Determine the [x, y] coordinate at the center of the cell enclosing the given text.  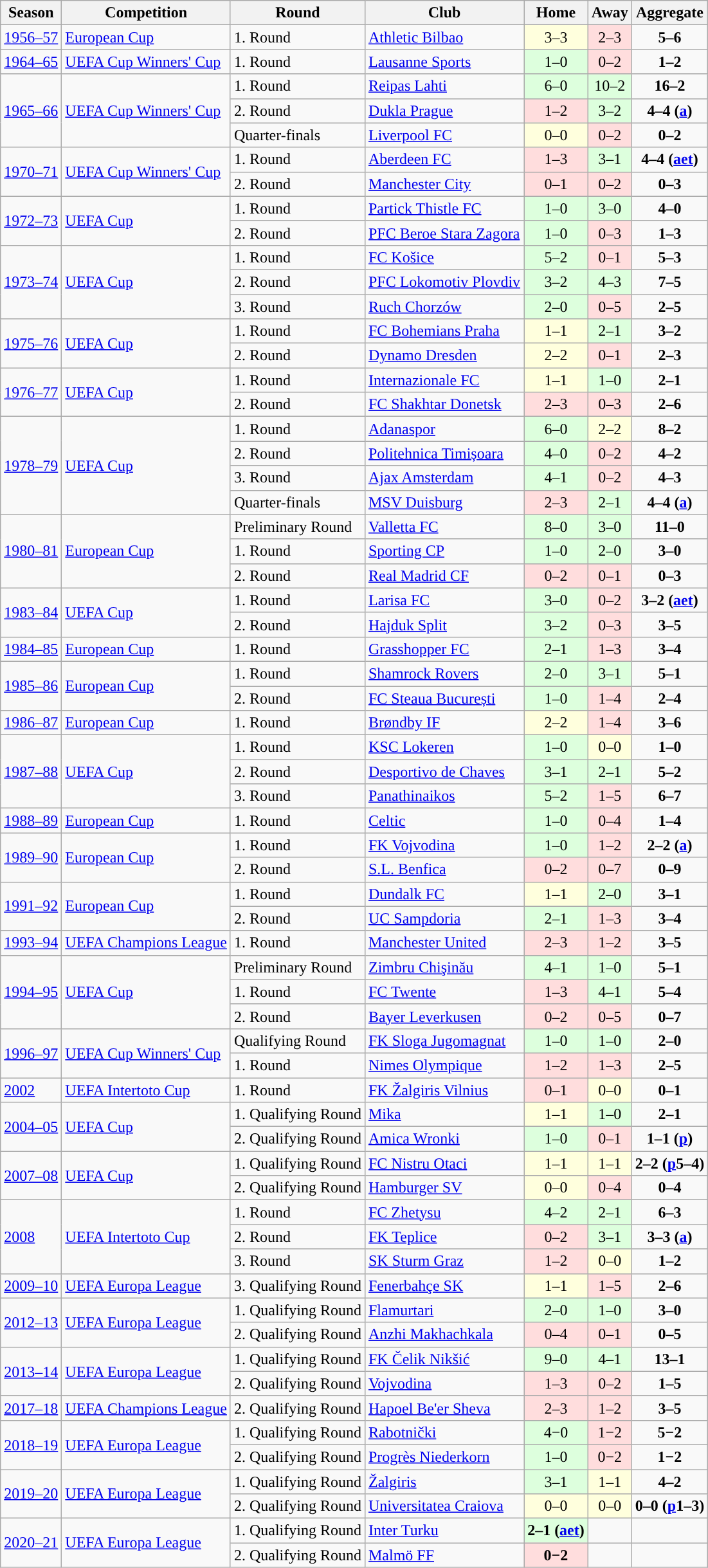
Club [444, 13]
Dukla Prague [444, 111]
Mika [444, 1115]
1980–81 [31, 551]
3–3 [556, 37]
MSV Duisburg [444, 502]
2007–08 [31, 1176]
Grasshopper FC [444, 649]
11–0 [669, 527]
9–0 [556, 1359]
Amica Wronki [444, 1139]
1993–94 [31, 943]
KSC Lokeren [444, 747]
5–6 [669, 37]
1988–89 [31, 821]
Sporting CP [444, 551]
Žalgiris [444, 1481]
2013–14 [31, 1371]
1991–92 [31, 906]
Panathinaikos [444, 796]
FC Steaua București [444, 698]
5−2 [669, 1432]
Manchester City [444, 184]
1984–85 [31, 649]
PFC Beroe Stara Zagora [444, 233]
16–2 [669, 86]
Dynamo Dresden [444, 356]
2019–20 [31, 1493]
Competition [147, 13]
Nimes Olympique [444, 1065]
Inter Turku [444, 1531]
Liverpool FC [444, 135]
Ajax Amsterdam [444, 478]
1970–71 [31, 172]
Valletta FC [444, 527]
FK Teplice [444, 1237]
2–2 (p5–4) [669, 1163]
1987–88 [31, 772]
8–2 [669, 429]
Manchester United [444, 943]
FK Vojvodina [444, 845]
Fenerbahçe SK [444, 1286]
Vojvodina [444, 1383]
Desportivo de Chaves [444, 772]
1–1 (p) [669, 1139]
2012–13 [31, 1322]
13–1 [669, 1359]
3. Qualifying Round [297, 1286]
2002 [31, 1090]
1994–95 [31, 992]
Politehnica Timișoara [444, 453]
S.L. Benfica [444, 870]
3–3 (a) [669, 1237]
FC Nistru Otaci [444, 1163]
Round [297, 13]
Away [610, 13]
Anzhi Makhachkala [444, 1335]
Brøndby IF [444, 723]
Adanaspor [444, 429]
Partick Thistle FC [444, 208]
5–3 [669, 257]
0–9 [669, 870]
3–6 [669, 723]
Season [31, 13]
FK Čelik Nikšić [444, 1359]
6–3 [669, 1212]
FC Košice [444, 257]
8–0 [556, 527]
FC Bohemians Praha [444, 331]
Hajduk Split [444, 624]
Shamrock Rovers [444, 673]
2004–05 [31, 1127]
Lausanne Sports [444, 62]
Bayer Leverkusen [444, 1016]
Aberdeen FC [444, 160]
7–5 [669, 282]
Internazionale FC [444, 380]
Malmö FF [444, 1555]
2008 [31, 1237]
Aggregate [669, 13]
1978–79 [31, 466]
1964–65 [31, 62]
Ruch Chorzów [444, 307]
Qualifying Round [297, 1041]
1986–87 [31, 723]
Home [556, 13]
SK Sturm Graz [444, 1261]
Larisa FC [444, 600]
2018–19 [31, 1445]
Hamburger SV [444, 1188]
4–4 (aet) [669, 160]
FK Sloga Jugomagnat [444, 1041]
1976–77 [31, 392]
Rabotnički [444, 1432]
2020–21 [31, 1543]
FC Twente [444, 992]
0–0 (p1–3) [669, 1506]
1985–86 [31, 686]
1989–90 [31, 857]
2–1 (aet) [556, 1531]
2017–18 [31, 1408]
PFC Lokomotiv Plovdiv [444, 282]
Celtic [444, 821]
10–2 [610, 86]
FC Shakhtar Donetsk [444, 405]
1972–73 [31, 221]
Progrès Niederkorn [444, 1457]
Reipas Lahti [444, 86]
Real Madrid CF [444, 576]
Dundalk FC [444, 894]
FK Žalgiris Vilnius [444, 1090]
1975–76 [31, 343]
2–4 [669, 698]
1965–66 [31, 111]
4−0 [556, 1432]
1956–57 [31, 37]
1996–97 [31, 1053]
Zimbru Chişinău [444, 967]
UC Sampdoria [444, 918]
1973–74 [31, 282]
6–7 [669, 796]
Flamurtari [444, 1310]
2–2 (a) [669, 845]
5–4 [669, 992]
Universitatea Craiova [444, 1506]
FC Zhetysu [444, 1212]
Hapoel Be'er Sheva [444, 1408]
3–2 (aet) [669, 600]
Athletic Bilbao [444, 37]
2009–10 [31, 1286]
1983–84 [31, 612]
